Return the (X, Y) coordinate for the center point of the cell that contains the specified text.  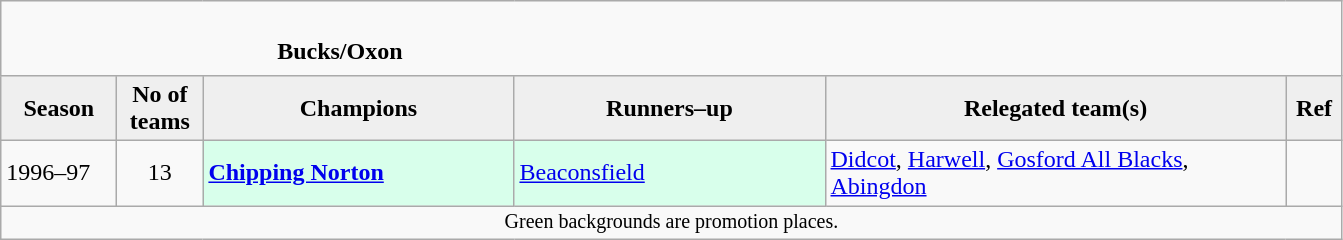
Green backgrounds are promotion places. (672, 222)
Relegated team(s) (1056, 108)
Ref (1314, 108)
Beaconsfield (670, 172)
Runners–up (670, 108)
No of teams (160, 108)
13 (160, 172)
Champions (358, 108)
Didcot, Harwell, Gosford All Blacks, Abingdon (1056, 172)
Season (59, 108)
Chipping Norton (358, 172)
1996–97 (59, 172)
